Identify which cell holds the provided text, then report its [X, Y] central coordinate. 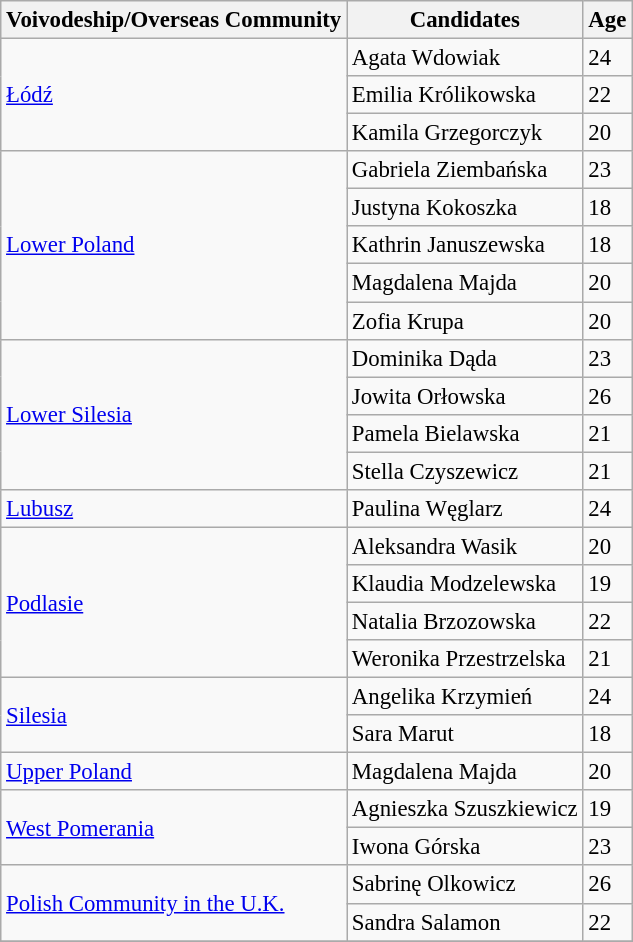
Agnieszka Szuszkiewicz [465, 809]
Weronika Przestrzelska [465, 659]
Jowita Orłowska [465, 396]
Podlasie [174, 602]
Dominika Dąda [465, 358]
Justyna Kokoszka [465, 208]
Kamila Grzegorczyk [465, 133]
Paulina Węglarz [465, 509]
Stella Czyszewicz [465, 471]
Natalia Brzozowska [465, 621]
West Pomerania [174, 828]
Sara Marut [465, 734]
Pamela Bielawska [465, 433]
Aleksandra Wasik [465, 546]
Sandra Salamon [465, 922]
Voivodeship/Overseas Community [174, 20]
Candidates [465, 20]
Polish Community in the U.K. [174, 904]
Kathrin Januszewska [465, 245]
Age [608, 20]
Angelika Krzymień [465, 697]
Łódź [174, 96]
Zofia Krupa [465, 321]
Emilia Królikowska [465, 95]
Klaudia Modzelewska [465, 584]
Upper Poland [174, 772]
Lower Silesia [174, 414]
Lubusz [174, 509]
Gabriela Ziembańska [465, 170]
Sabrinę Olkowicz [465, 885]
Lower Poland [174, 245]
Agata Wdowiak [465, 58]
Silesia [174, 716]
Iwona Górska [465, 847]
